From the cell containing the given text, extract its center point as [X, Y] coordinate. 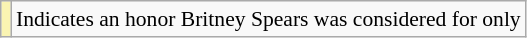
Indicates an honor Britney Spears was considered for only [268, 19]
